For the text-containing cell, return its midpoint in [x, y] coordinate format. 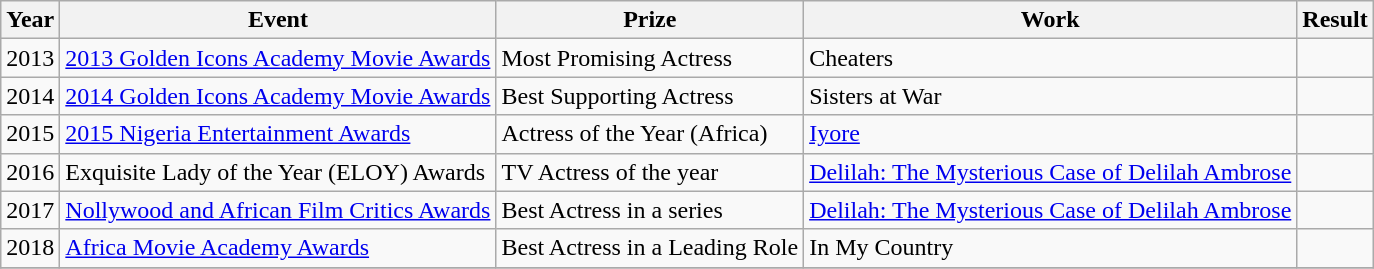
In My Country [1050, 248]
Best Actress in a series [650, 210]
Prize [650, 20]
2014 [30, 96]
Event [278, 20]
Sisters at War [1050, 96]
Work [1050, 20]
Best Actress in a Leading Role [650, 248]
2015 [30, 134]
Most Promising Actress [650, 58]
Result [1335, 20]
2018 [30, 248]
2013 [30, 58]
Cheaters [1050, 58]
2017 [30, 210]
2014 Golden Icons Academy Movie Awards [278, 96]
Africa Movie Academy Awards [278, 248]
Actress of the Year (Africa) [650, 134]
2013 Golden Icons Academy Movie Awards [278, 58]
Year [30, 20]
2016 [30, 172]
Iyore [1050, 134]
Exquisite Lady of the Year (ELOY) Awards [278, 172]
Nollywood and African Film Critics Awards [278, 210]
2015 Nigeria Entertainment Awards [278, 134]
TV Actress of the year [650, 172]
Best Supporting Actress [650, 96]
